Detect which cell encompasses the target text, then output its [X, Y] center coordinate. 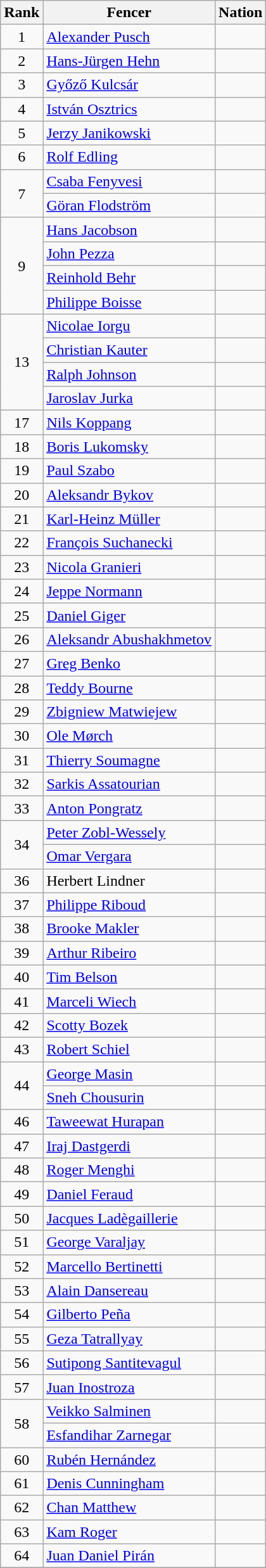
John Pezza [129, 253]
Robert Schiel [129, 1049]
Rolf Edling [129, 157]
33 [22, 808]
52 [22, 1266]
Aleksandr Bykov [129, 495]
Alexander Pusch [129, 37]
Juan Inostroza [129, 1387]
Peter Zobl-Wessely [129, 832]
Marceli Wiech [129, 1001]
63 [22, 1532]
Boris Lukomsky [129, 447]
Rank [22, 13]
Chan Matthew [129, 1508]
Jaroslav Jurka [129, 398]
54 [22, 1315]
Greg Benko [129, 663]
Rubén Hernández [129, 1459]
Győző Kulcsár [129, 85]
55 [22, 1339]
Ole Mørch [129, 736]
36 [22, 881]
Omar Vergara [129, 857]
30 [22, 736]
44 [22, 1086]
Daniel Giger [129, 615]
32 [22, 784]
Brooke Makler [129, 929]
Philippe Riboud [129, 905]
Jerzy Janikowski [129, 133]
56 [22, 1363]
Marcello Bertinetti [129, 1266]
Veikko Salminen [129, 1411]
Paul Szabo [129, 471]
57 [22, 1387]
18 [22, 447]
26 [22, 639]
7 [22, 193]
20 [22, 495]
60 [22, 1459]
Sneh Chousurin [129, 1098]
Anton Pongratz [129, 808]
1 [22, 37]
43 [22, 1049]
Taweewat Hurapan [129, 1122]
37 [22, 905]
Gilberto Peña [129, 1315]
47 [22, 1146]
21 [22, 519]
Geza Tatrallyay [129, 1339]
6 [22, 157]
Karl-Heinz Müller [129, 519]
Arthur Ribeiro [129, 953]
Denis Cunningham [129, 1484]
4 [22, 109]
Sarkis Assatourian [129, 784]
24 [22, 591]
George Masin [129, 1074]
51 [22, 1242]
Jeppe Normann [129, 591]
Thierry Soumagne [129, 760]
58 [22, 1423]
41 [22, 1001]
Philippe Boisse [129, 302]
Sutipong Santitevagul [129, 1363]
34 [22, 845]
64 [22, 1556]
Tim Belson [129, 977]
31 [22, 760]
Herbert Lindner [129, 881]
Fencer [129, 13]
François Suchanecki [129, 543]
53 [22, 1291]
5 [22, 133]
62 [22, 1508]
Christian Kauter [129, 350]
István Osztrics [129, 109]
2 [22, 61]
61 [22, 1484]
Esfandihar Zarnegar [129, 1435]
39 [22, 953]
17 [22, 423]
3 [22, 85]
27 [22, 663]
23 [22, 567]
Reinhold Behr [129, 277]
25 [22, 615]
Juan Daniel Pirán [129, 1556]
48 [22, 1170]
19 [22, 471]
28 [22, 687]
46 [22, 1122]
40 [22, 977]
Hans Jacobson [129, 229]
Daniel Feraud [129, 1194]
49 [22, 1194]
9 [22, 265]
Kam Roger [129, 1532]
Scotty Bozek [129, 1025]
Zbigniew Matwiejew [129, 712]
Nicola Granieri [129, 567]
Alain Dansereau [129, 1291]
38 [22, 929]
Nation [241, 13]
Roger Menghi [129, 1170]
Teddy Bourne [129, 687]
13 [22, 362]
Iraj Dastgerdi [129, 1146]
Jacques Ladègaillerie [129, 1218]
Nicolae Iorgu [129, 326]
50 [22, 1218]
Göran Flodström [129, 205]
Hans-Jürgen Hehn [129, 61]
Csaba Fenyvesi [129, 181]
Ralph Johnson [129, 374]
22 [22, 543]
George Varaljay [129, 1242]
Nils Koppang [129, 423]
29 [22, 712]
42 [22, 1025]
Aleksandr Abushakhmetov [129, 639]
